Identify which cell holds the provided text, then report its (x, y) central coordinate. 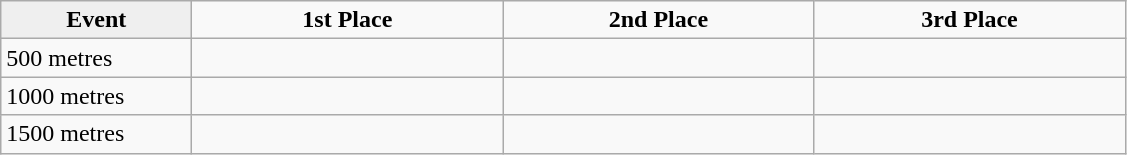
500 metres (96, 58)
3rd Place (970, 20)
1000 metres (96, 96)
1st Place (348, 20)
2nd Place (658, 20)
Event (96, 20)
1500 metres (96, 134)
